Extract the [x, y] coordinate from the center of the cell holding the provided text.  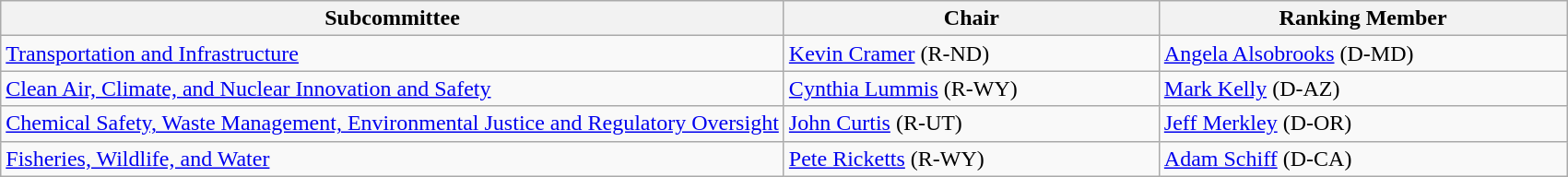
Chair [972, 18]
Fisheries, Wildlife, and Water [393, 159]
Mark Kelly (D-AZ) [1362, 88]
Clean Air, Climate, and Nuclear Innovation and Safety [393, 88]
Cynthia Lummis (R-WY) [972, 88]
Jeff Merkley (D-OR) [1362, 124]
Kevin Cramer (R-ND) [972, 53]
Adam Schiff (D-CA) [1362, 159]
John Curtis (R-UT) [972, 124]
Subcommittee [393, 18]
Chemical Safety, Waste Management, Environmental Justice and Regulatory Oversight [393, 124]
Angela Alsobrooks (D-MD) [1362, 53]
Pete Ricketts (R-WY) [972, 159]
Ranking Member [1362, 18]
Transportation and Infrastructure [393, 53]
